Extract the [X, Y] coordinate from the center of the cell holding the provided text.  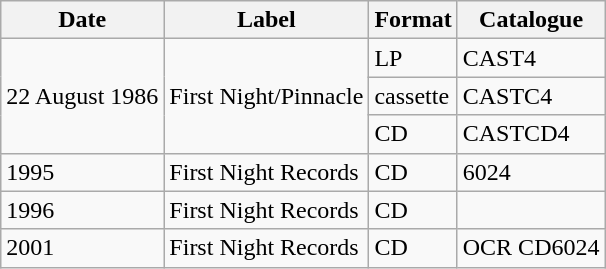
CASTC4 [531, 96]
1996 [82, 210]
Label [266, 20]
LP [413, 58]
First Night/Pinnacle [266, 96]
6024 [531, 172]
Date [82, 20]
1995 [82, 172]
OCR CD6024 [531, 248]
Format [413, 20]
2001 [82, 248]
Catalogue [531, 20]
cassette [413, 96]
CASTCD4 [531, 134]
CAST4 [531, 58]
22 August 1986 [82, 96]
